Return the [X, Y] coordinate for the center point of the cell that contains the specified text.  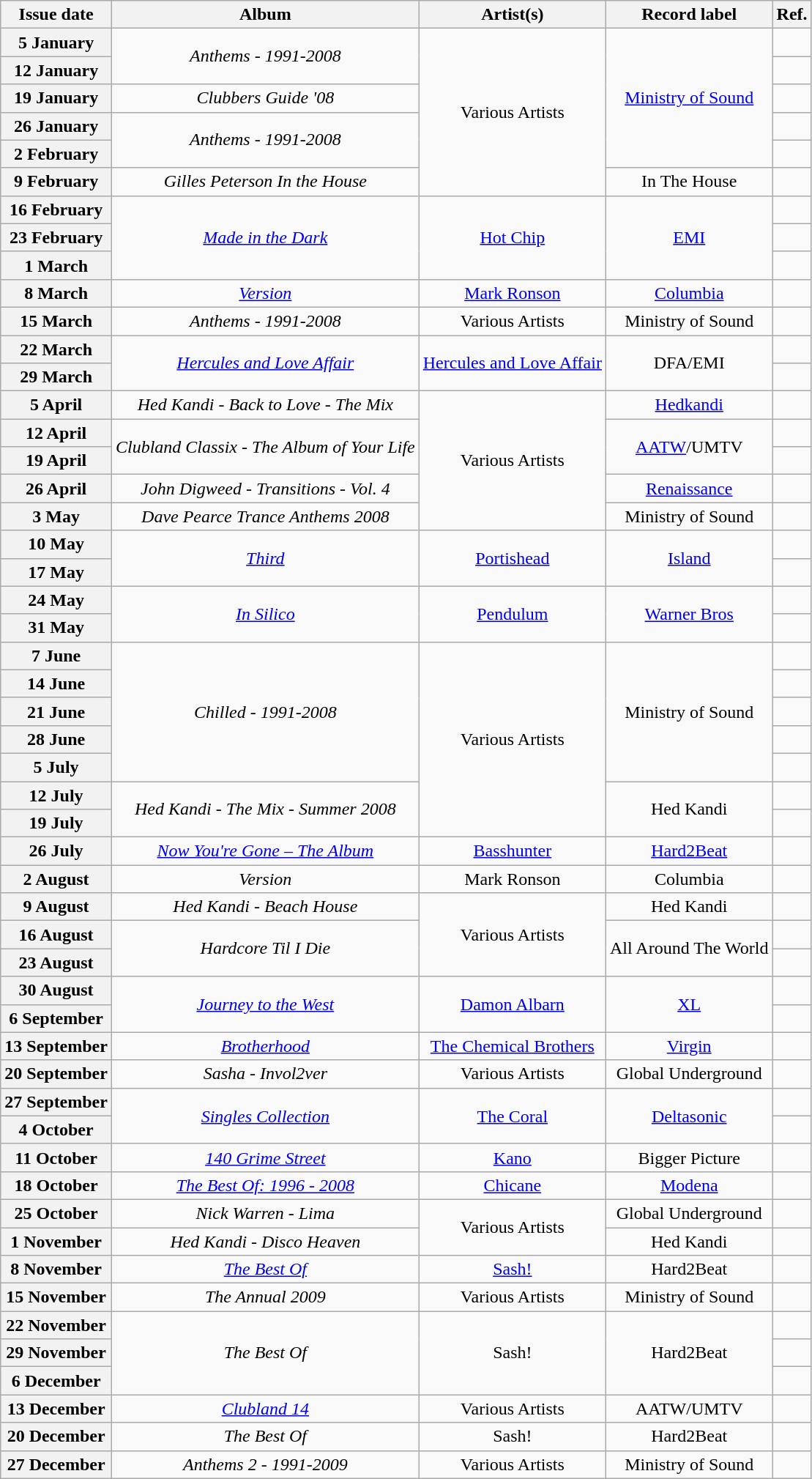
5 April [56, 405]
Deltasonic [689, 1116]
Clubland 14 [265, 1409]
Modena [689, 1185]
26 January [56, 126]
Issue date [56, 15]
The Chemical Brothers [513, 1046]
15 November [56, 1297]
21 June [56, 711]
Dave Pearce Trance Anthems 2008 [265, 516]
Warner Bros [689, 614]
29 March [56, 377]
6 December [56, 1381]
In The House [689, 182]
11 October [56, 1157]
4 October [56, 1130]
6 September [56, 1018]
Clubland Classix - The Album of Your Life [265, 447]
Chicane [513, 1185]
31 May [56, 628]
10 May [56, 544]
18 October [56, 1185]
8 March [56, 293]
Virgin [689, 1046]
30 August [56, 990]
9 February [56, 182]
19 July [56, 823]
Nick Warren - Lima [265, 1213]
Made in the Dark [265, 237]
Hed Kandi - Disco Heaven [265, 1242]
27 September [56, 1102]
Album [265, 15]
9 August [56, 907]
Portishead [513, 558]
2 August [56, 879]
19 April [56, 461]
Ref. [792, 15]
12 January [56, 70]
EMI [689, 237]
Record label [689, 15]
Hed Kandi - Back to Love - The Mix [265, 405]
XL [689, 1004]
Bigger Picture [689, 1157]
Gilles Peterson In the House [265, 182]
John Digweed - Transitions - Vol. 4 [265, 489]
1 November [56, 1242]
20 September [56, 1074]
Pendulum [513, 614]
Renaissance [689, 489]
The Annual 2009 [265, 1297]
12 July [56, 795]
14 June [56, 683]
16 August [56, 935]
Artist(s) [513, 15]
Hot Chip [513, 237]
17 May [56, 572]
The Best Of: 1996 - 2008 [265, 1185]
140 Grime Street [265, 1157]
13 September [56, 1046]
Journey to the West [265, 1004]
All Around The World [689, 949]
Damon Albarn [513, 1004]
Chilled - 1991-2008 [265, 711]
19 January [56, 98]
12 April [56, 433]
22 March [56, 349]
Anthems 2 - 1991-2009 [265, 1464]
22 November [56, 1325]
5 January [56, 42]
In Silico [265, 614]
Kano [513, 1157]
20 December [56, 1437]
Brotherhood [265, 1046]
Hed Kandi - The Mix - Summer 2008 [265, 809]
13 December [56, 1409]
7 June [56, 656]
15 March [56, 321]
Basshunter [513, 851]
3 May [56, 516]
Singles Collection [265, 1116]
24 May [56, 600]
Clubbers Guide '08 [265, 98]
26 July [56, 851]
Hed Kandi - Beach House [265, 907]
1 March [56, 265]
26 April [56, 489]
8 November [56, 1269]
The Coral [513, 1116]
Now You're Gone – The Album [265, 851]
Hardcore Til I Die [265, 949]
Hedkandi [689, 405]
2 February [56, 154]
16 February [56, 210]
Sasha - Invol2ver [265, 1074]
29 November [56, 1353]
5 July [56, 767]
Third [265, 558]
DFA/EMI [689, 363]
23 August [56, 963]
28 June [56, 739]
27 December [56, 1464]
23 February [56, 237]
25 October [56, 1213]
Island [689, 558]
